Extract the (x, y) coordinate from the center of the cell holding the provided text.  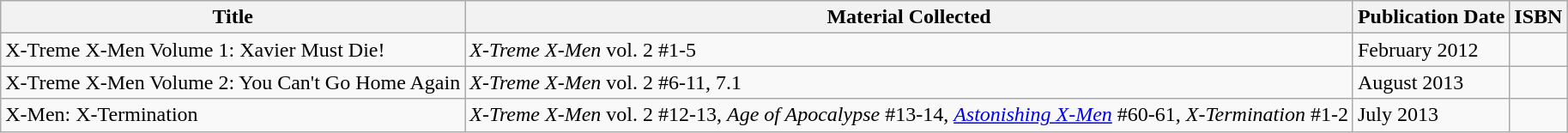
X-Treme X-Men Volume 1: Xavier Must Die! (233, 50)
X-Men: X-Termination (233, 115)
X-Treme X-Men Volume 2: You Can't Go Home Again (233, 82)
Material Collected (910, 17)
August 2013 (1431, 82)
X-Treme X-Men vol. 2 #6-11, 7.1 (910, 82)
Title (233, 17)
Publication Date (1431, 17)
ISBN (1538, 17)
July 2013 (1431, 115)
X-Treme X-Men vol. 2 #1-5 (910, 50)
X-Treme X-Men vol. 2 #12-13, Age of Apocalypse #13-14, Astonishing X-Men #60-61, X-Termination #1-2 (910, 115)
February 2012 (1431, 50)
